Search for the cell housing the specified text and yield its (X, Y) center coordinate. 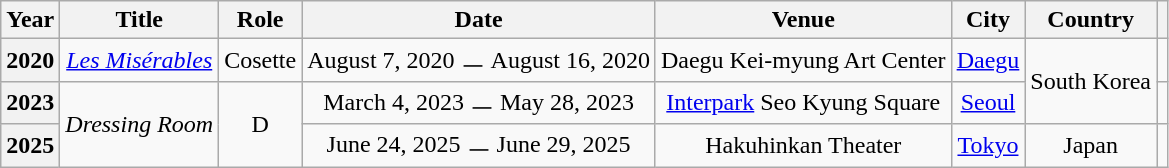
Interpark Seo Kyung Square (803, 102)
Tokyo (988, 146)
Country (1091, 20)
Dressing Room (140, 124)
Cosette (260, 60)
June 24, 2025 ㅡ June 29, 2025 (479, 146)
Daegu Kei-myung Art Center (803, 60)
City (988, 20)
Japan (1091, 146)
D (260, 124)
Venue (803, 20)
Role (260, 20)
2025 (30, 146)
March 4, 2023 ㅡ May 28, 2023 (479, 102)
Les Misérables (140, 60)
Hakuhinkan Theater (803, 146)
Date (479, 20)
Title (140, 20)
South Korea (1091, 82)
2023 (30, 102)
Seoul (988, 102)
August 7, 2020 ㅡ August 16, 2020 (479, 60)
Daegu (988, 60)
2020 (30, 60)
Year (30, 20)
